Extract the (X, Y) coordinate from the center of the cell holding the provided text.  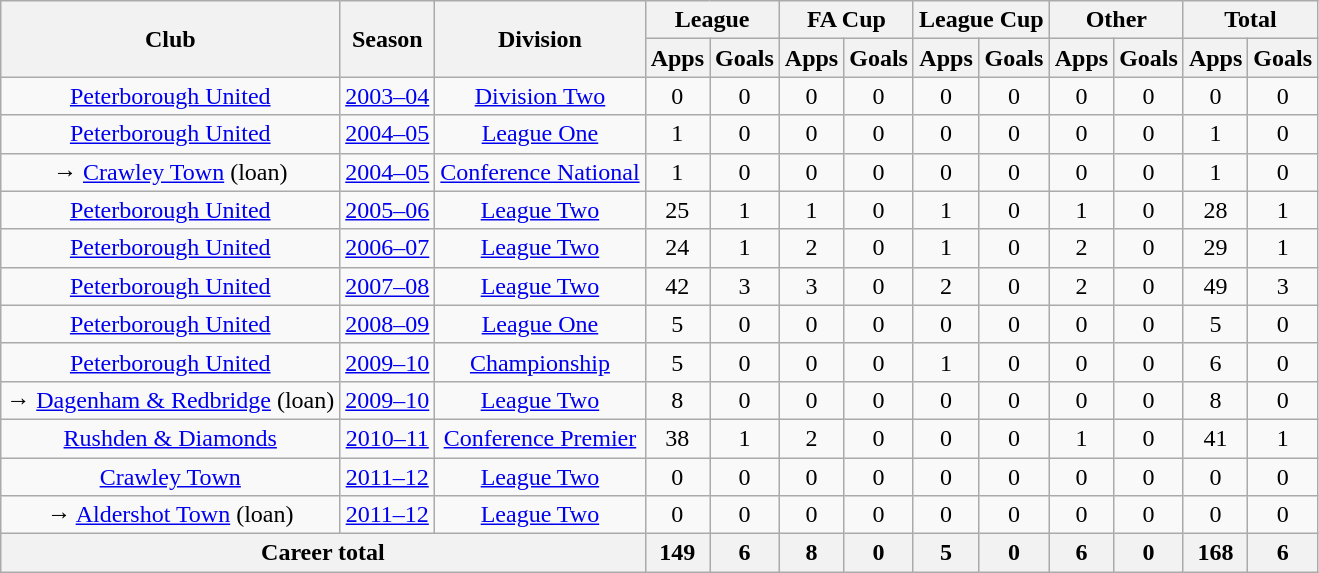
49 (1215, 286)
Club (170, 39)
Championship (540, 362)
Conference National (540, 172)
2003–04 (388, 96)
Season (388, 39)
38 (677, 438)
24 (677, 248)
Career total (323, 553)
42 (677, 286)
Total (1250, 20)
2008–09 (388, 324)
25 (677, 210)
149 (677, 553)
Division Two (540, 96)
168 (1215, 553)
FA Cup (846, 20)
Rushden & Diamonds (170, 438)
28 (1215, 210)
Crawley Town (170, 477)
Division (540, 39)
41 (1215, 438)
2005–06 (388, 210)
League Cup (981, 20)
2010–11 (388, 438)
→ Aldershot Town (loan) (170, 515)
29 (1215, 248)
2007–08 (388, 286)
→ Dagenham & Redbridge (loan) (170, 400)
Conference Premier (540, 438)
2006–07 (388, 248)
League (712, 20)
Other (1116, 20)
→ Crawley Town (loan) (170, 172)
